For the text-containing cell, return its midpoint in [x, y] coordinate format. 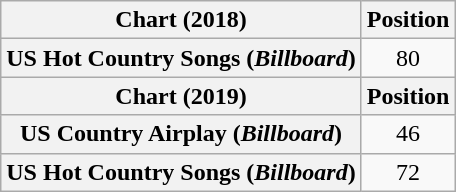
Chart (2019) [181, 96]
72 [408, 172]
46 [408, 134]
80 [408, 58]
Chart (2018) [181, 20]
US Country Airplay (Billboard) [181, 134]
